Search for the cell housing the specified text and yield its (x, y) center coordinate. 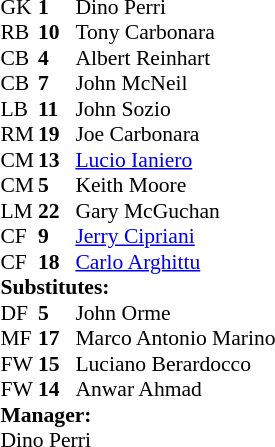
7 (57, 83)
Carlo Arghittu (175, 262)
Gary McGuchan (175, 211)
17 (57, 339)
Lucio Ianiero (175, 160)
Luciano Berardocco (175, 364)
9 (57, 237)
4 (57, 58)
Tony Carbonara (175, 33)
Substitutes: (138, 287)
Joe Carbonara (175, 135)
Jerry Cipriani (175, 237)
John McNeil (175, 83)
10 (57, 33)
11 (57, 109)
John Orme (175, 313)
DF (19, 313)
LM (19, 211)
13 (57, 160)
Anwar Ahmad (175, 389)
John Sozio (175, 109)
RM (19, 135)
LB (19, 109)
22 (57, 211)
Albert Reinhart (175, 58)
Keith Moore (175, 185)
18 (57, 262)
14 (57, 389)
15 (57, 364)
19 (57, 135)
RB (19, 33)
Marco Antonio Marino (175, 339)
MF (19, 339)
Manager: (138, 415)
